Detect which cell encompasses the target text, then output its (x, y) center coordinate. 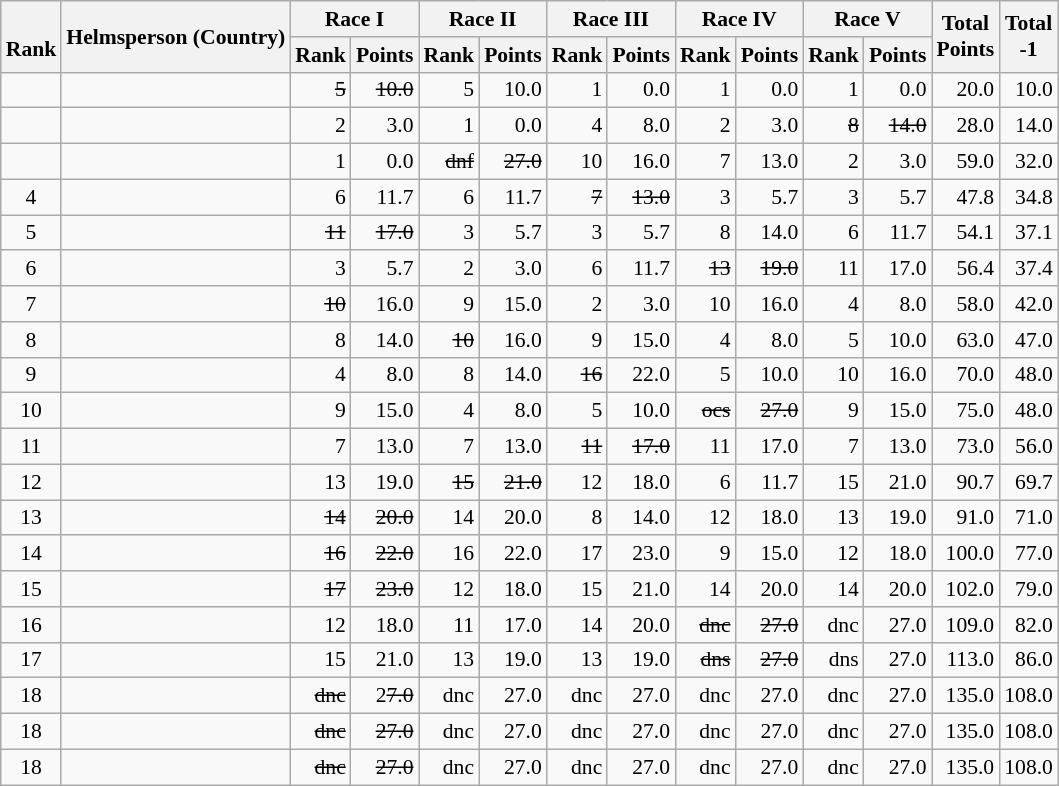
47.0 (1028, 340)
ocs (706, 411)
71.0 (1028, 518)
Race II (483, 19)
59.0 (966, 162)
54.1 (966, 233)
79.0 (1028, 589)
90.7 (966, 482)
Total-1 (1028, 36)
34.8 (1028, 197)
58.0 (966, 304)
Total Points (966, 36)
86.0 (1028, 660)
63.0 (966, 340)
109.0 (966, 625)
28.0 (966, 126)
75.0 (966, 411)
dnf (450, 162)
113.0 (966, 660)
Race I (354, 19)
56.4 (966, 269)
70.0 (966, 375)
69.7 (1028, 482)
Race III (611, 19)
73.0 (966, 447)
Race IV (739, 19)
Race V (867, 19)
82.0 (1028, 625)
102.0 (966, 589)
47.8 (966, 197)
37.4 (1028, 269)
56.0 (1028, 447)
37.1 (1028, 233)
100.0 (966, 554)
Helmsperson (Country) (176, 36)
77.0 (1028, 554)
91.0 (966, 518)
32.0 (1028, 162)
42.0 (1028, 304)
